Locate the cell with the specified text and output its (x, y) center coordinate. 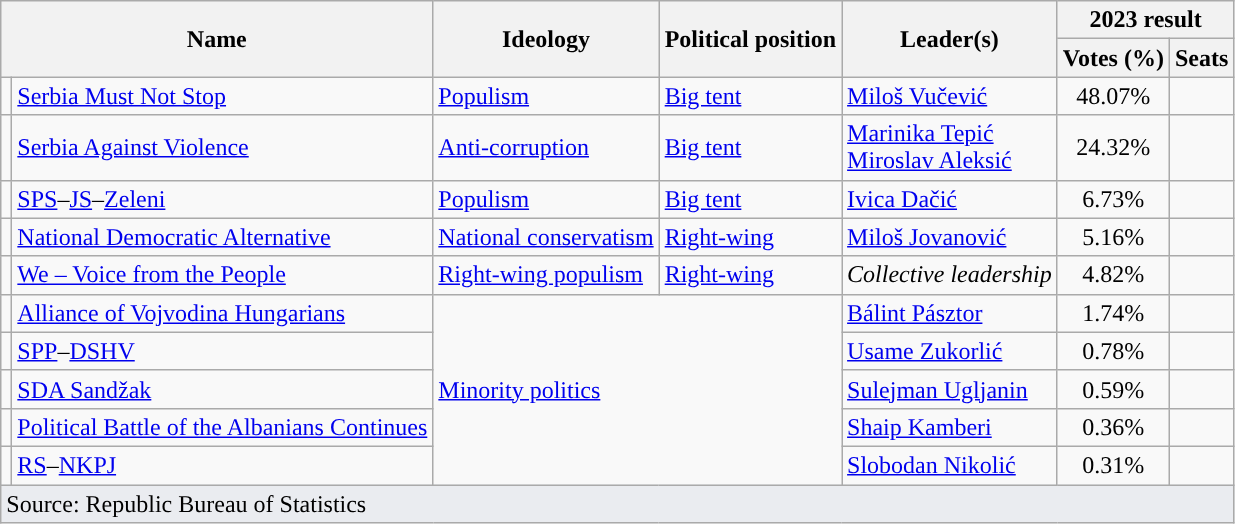
Collective leadership (950, 275)
4.82% (1113, 275)
Leader(s) (950, 39)
0.59% (1113, 389)
SPP–DSHV (222, 351)
Seats (1201, 58)
National conservatism (546, 237)
Sulejman Ugljanin (950, 389)
Votes (%) (1113, 58)
SDA Sandžak (222, 389)
Marinika TepićMiroslav Aleksić (950, 148)
Bálint Pásztor (950, 313)
5.16% (1113, 237)
Slobodan Nikolić (950, 465)
24.32% (1113, 148)
0.36% (1113, 427)
Right-wing populism (546, 275)
0.31% (1113, 465)
Shaip Kamberi (950, 427)
Miloš Vučević (950, 96)
Minority politics (638, 389)
6.73% (1113, 199)
Name (217, 39)
National Democratic Alternative (222, 237)
SPS–JS–Zeleni (222, 199)
Political position (750, 39)
Political Battle of the Albanians Continues (222, 427)
Ideology (546, 39)
Ivica Dačić (950, 199)
2023 result (1146, 20)
Anti-corruption (546, 148)
RS–NKPJ (222, 465)
We – Voice from the People (222, 275)
0.78% (1113, 351)
48.07% (1113, 96)
Usame Zukorlić (950, 351)
Source: Republic Bureau of Statistics (618, 503)
1.74% (1113, 313)
Serbia Must Not Stop (222, 96)
Miloš Jovanović (950, 237)
Serbia Against Violence (222, 148)
Alliance of Vojvodina Hungarians (222, 313)
